Detect which cell encompasses the target text, then output its [x, y] center coordinate. 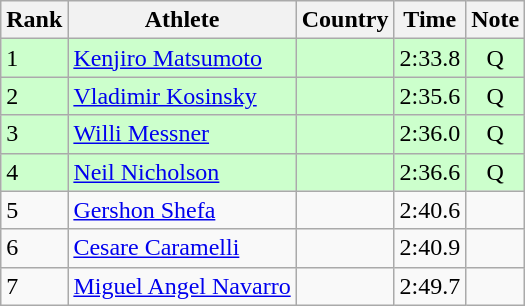
2:40.9 [430, 248]
2:40.6 [430, 210]
Miguel Angel Navarro [182, 286]
Rank [34, 20]
Gershon Shefa [182, 210]
Willi Messner [182, 134]
5 [34, 210]
7 [34, 286]
2 [34, 96]
2:36.6 [430, 172]
Country [345, 20]
4 [34, 172]
Time [430, 20]
Cesare Caramelli [182, 248]
Note [496, 20]
2:33.8 [430, 58]
Vladimir Kosinsky [182, 96]
Neil Nicholson [182, 172]
6 [34, 248]
2:49.7 [430, 286]
Athlete [182, 20]
Kenjiro Matsumoto [182, 58]
2:35.6 [430, 96]
1 [34, 58]
2:36.0 [430, 134]
3 [34, 134]
